Scan for the cell matching the given text and deliver its (x, y) coordinate at center. 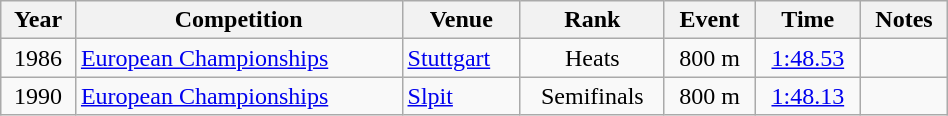
Stuttgart (461, 58)
Semifinals (592, 96)
1:48.13 (808, 96)
1:48.53 (808, 58)
Venue (461, 20)
1990 (38, 96)
Heats (592, 58)
1986 (38, 58)
Notes (904, 20)
Time (808, 20)
Event (710, 20)
Slpit (461, 96)
Competition (238, 20)
Year (38, 20)
Rank (592, 20)
